Return the (X, Y) coordinate for the center point of the cell that contains the specified text.  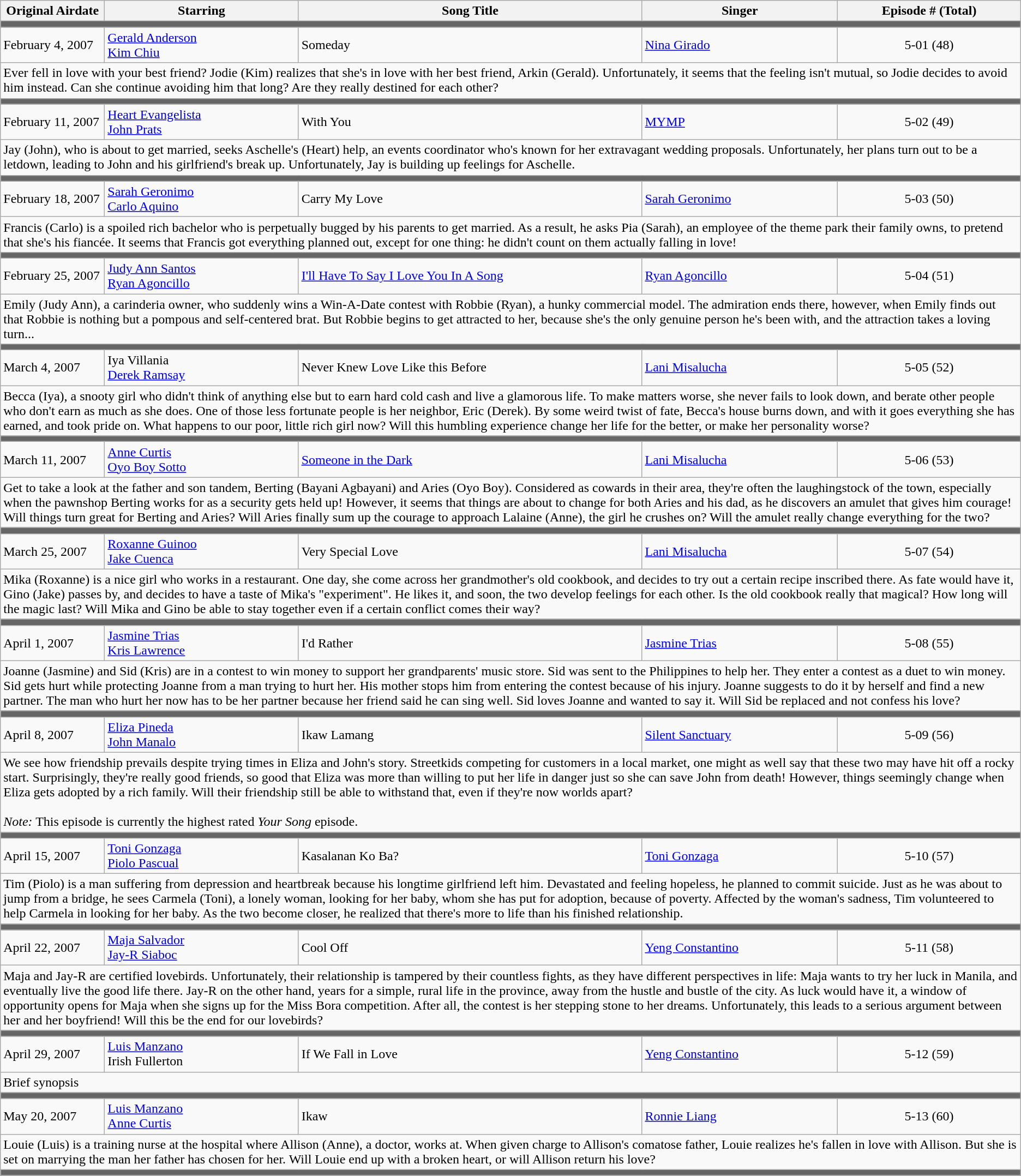
Kasalanan Ko Ba? (470, 856)
Starring (202, 11)
Jasmine Trias (740, 643)
Toni Gonzaga (740, 856)
5-05 (52) (929, 368)
Luis ManzanoIrish Fullerton (202, 1054)
February 18, 2007 (52, 199)
April 15, 2007 (52, 856)
Roxanne GuinooJake Cuenca (202, 551)
Never Knew Love Like this Before (470, 368)
5-10 (57) (929, 856)
February 11, 2007 (52, 122)
March 11, 2007 (52, 459)
Silent Sanctuary (740, 734)
5-01 (48) (929, 45)
If We Fall in Love (470, 1054)
Cool Off (470, 948)
5-08 (55) (929, 643)
5-09 (56) (929, 734)
Brief synopsis (510, 1082)
5-04 (51) (929, 276)
Very Special Love (470, 551)
April 29, 2007 (52, 1054)
Someday (470, 45)
Ikaw (470, 1116)
Nina Girado (740, 45)
Ryan Agoncillo (740, 276)
5-13 (60) (929, 1116)
Someone in the Dark (470, 459)
Jasmine TriasKris Lawrence (202, 643)
April 22, 2007 (52, 948)
Song Title (470, 11)
Judy Ann SantosRyan Agoncillo (202, 276)
5-03 (50) (929, 199)
Episode # (Total) (929, 11)
March 25, 2007 (52, 551)
5-11 (58) (929, 948)
February 25, 2007 (52, 276)
April 8, 2007 (52, 734)
Maja SalvadorJay-R Siaboc (202, 948)
5-06 (53) (929, 459)
MYMP (740, 122)
I'd Rather (470, 643)
Luis ManzanoAnne Curtis (202, 1116)
Toni GonzagaPiolo Pascual (202, 856)
Eliza PinedaJohn Manalo (202, 734)
Carry My Love (470, 199)
Ronnie Liang (740, 1116)
Original Airdate (52, 11)
Iya VillaniaDerek Ramsay (202, 368)
May 20, 2007 (52, 1116)
Heart EvangelistaJohn Prats (202, 122)
With You (470, 122)
Ikaw Lamang (470, 734)
Sarah GeronimoCarlo Aquino (202, 199)
5-02 (49) (929, 122)
Anne CurtisOyo Boy Sotto (202, 459)
5-12 (59) (929, 1054)
I'll Have To Say I Love You In A Song (470, 276)
April 1, 2007 (52, 643)
Singer (740, 11)
March 4, 2007 (52, 368)
5-07 (54) (929, 551)
Sarah Geronimo (740, 199)
Gerald AndersonKim Chiu (202, 45)
February 4, 2007 (52, 45)
